Provide the [x, y] coordinate of the cell's center where the given text is located.  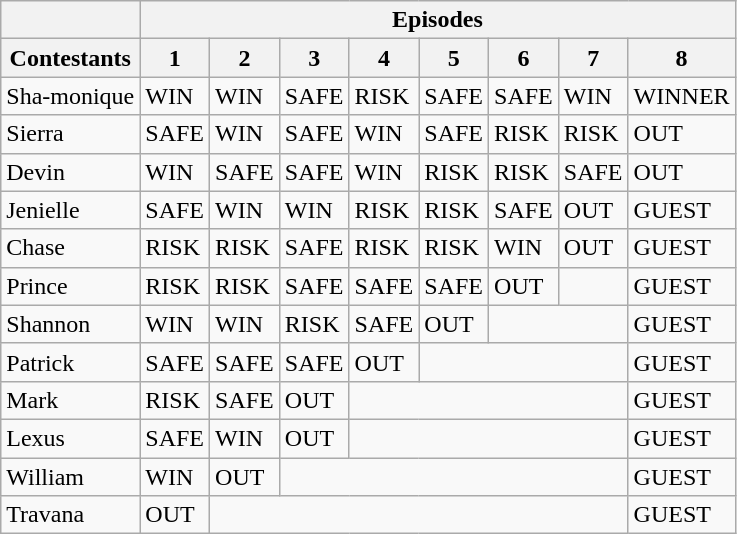
Travana [70, 515]
Prince [70, 286]
Jenielle [70, 210]
6 [524, 58]
4 [384, 58]
William [70, 477]
5 [454, 58]
Devin [70, 172]
2 [245, 58]
Mark [70, 400]
WINNER [682, 96]
Chase [70, 248]
1 [175, 58]
Contestants [70, 58]
Sha-monique [70, 96]
7 [593, 58]
3 [314, 58]
Patrick [70, 362]
Episodes [438, 20]
Sierra [70, 134]
Shannon [70, 324]
Lexus [70, 438]
8 [682, 58]
